From the cell containing the given text, extract its center point as (x, y) coordinate. 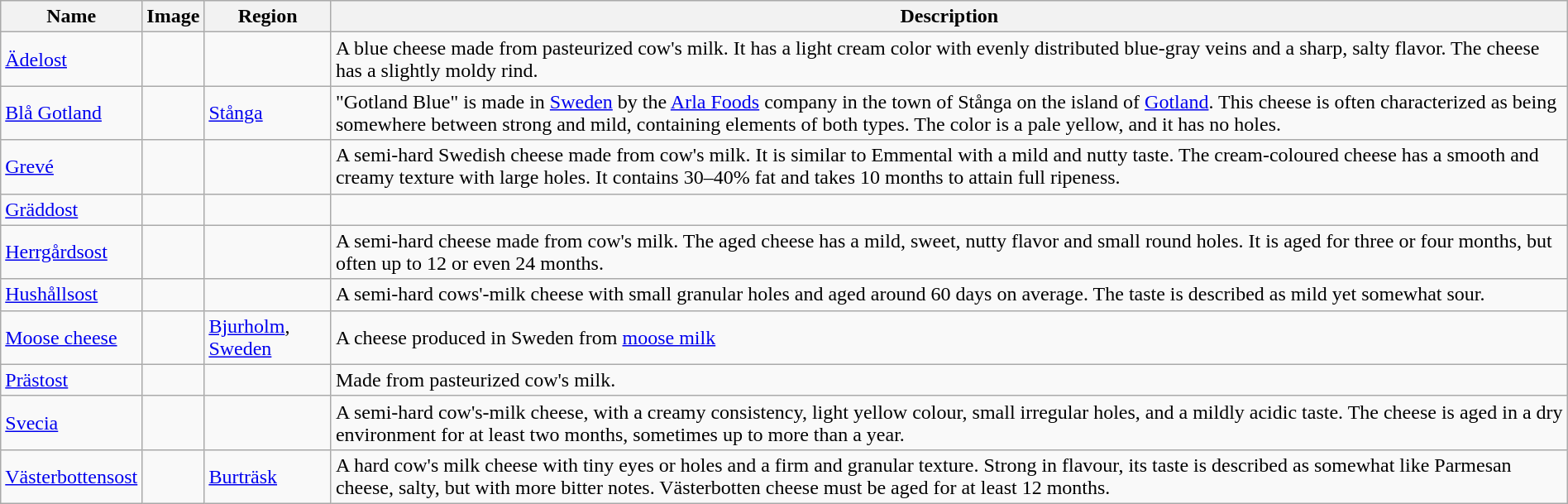
Blå Gotland (71, 113)
Hushållsost (71, 295)
A semi-hard cows'-milk cheese with small granular holes and aged around 60 days on average. The taste is described as mild yet somewhat sour. (949, 295)
Burträsk (268, 477)
Västerbottensost (71, 477)
Name (71, 17)
Svecia (71, 422)
Image (174, 17)
Gräddost (71, 209)
Prästost (71, 380)
Stånga (268, 113)
Grevé (71, 167)
Moose cheese (71, 338)
Region (268, 17)
Bjurholm, Sweden (268, 338)
Ädelost (71, 60)
Herrgårdsost (71, 252)
Made from pasteurized cow's milk. (949, 380)
Description (949, 17)
A cheese produced in Sweden from moose milk (949, 338)
